Capture the cell that displays the provided text and extract its [X, Y] central coordinate. 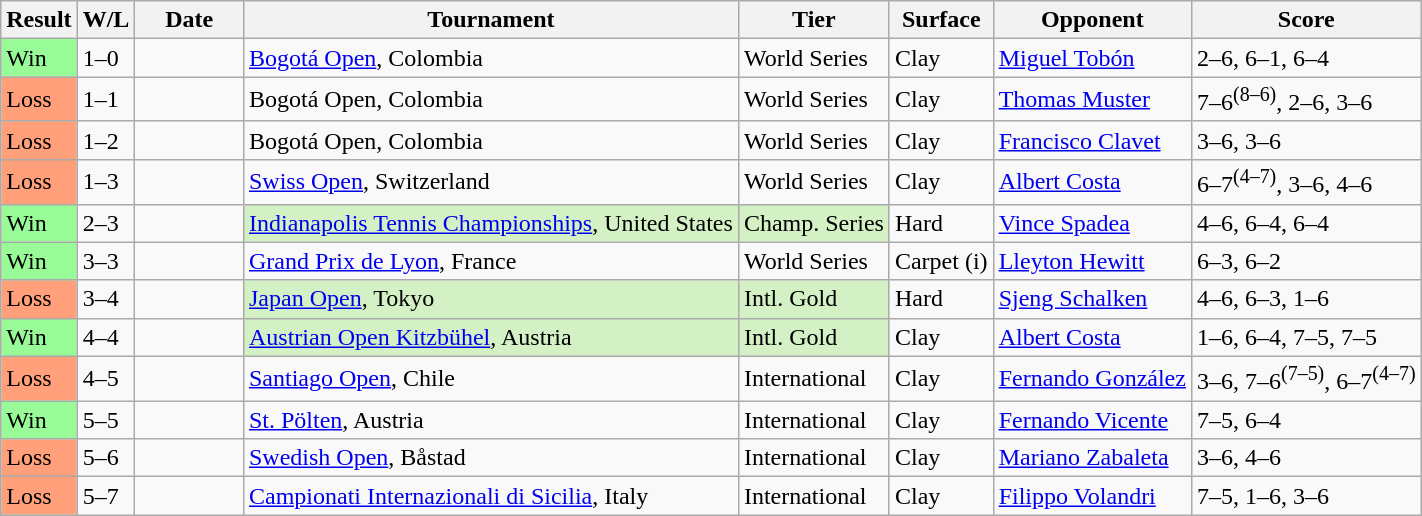
Swedish Open, Båstad [490, 458]
4–4 [106, 337]
Vince Spadea [1092, 223]
1–1 [106, 100]
1–2 [106, 140]
4–6, 6–4, 6–4 [1306, 223]
5–6 [106, 458]
7–5, 6–4 [1306, 420]
3–6, 7–6(7–5), 6–7(4–7) [1306, 378]
Tournament [490, 20]
Thomas Muster [1092, 100]
1–6, 6–4, 7–5, 7–5 [1306, 337]
Date [190, 20]
6–3, 6–2 [1306, 261]
Japan Open, Tokyo [490, 299]
Mariano Zabaleta [1092, 458]
4–6, 6–3, 1–6 [1306, 299]
Fernando Vicente [1092, 420]
Champ. Series [814, 223]
Carpet (i) [941, 261]
7–5, 1–6, 3–6 [1306, 496]
Filippo Volandri [1092, 496]
St. Pölten, Austria [490, 420]
Sjeng Schalken [1092, 299]
2–6, 6–1, 6–4 [1306, 58]
7–6(8–6), 2–6, 3–6 [1306, 100]
2–3 [106, 223]
3–6, 3–6 [1306, 140]
Miguel Tobón [1092, 58]
5–7 [106, 496]
6–7(4–7), 3–6, 4–6 [1306, 182]
1–0 [106, 58]
Opponent [1092, 20]
Swiss Open, Switzerland [490, 182]
Campionati Internazionali di Sicilia, Italy [490, 496]
Lleyton Hewitt [1092, 261]
W/L [106, 20]
3–3 [106, 261]
Score [1306, 20]
3–6, 4–6 [1306, 458]
Santiago Open, Chile [490, 378]
Indianapolis Tennis Championships, United States [490, 223]
Francisco Clavet [1092, 140]
Tier [814, 20]
1–3 [106, 182]
Result [39, 20]
3–4 [106, 299]
5–5 [106, 420]
Fernando González [1092, 378]
4–5 [106, 378]
Surface [941, 20]
Austrian Open Kitzbühel, Austria [490, 337]
Grand Prix de Lyon, France [490, 261]
